Capture the cell that displays the provided text and extract its [X, Y] central coordinate. 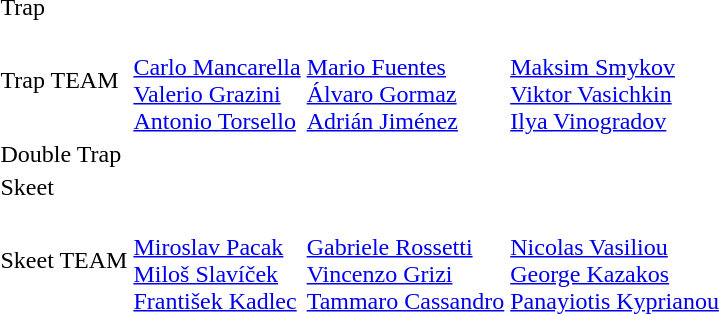
Carlo MancarellaValerio GraziniAntonio Torsello [217, 80]
Mario FuentesÁlvaro GormazAdrián Jiménez [406, 80]
